Identify which cell holds the provided text, then report its (x, y) central coordinate. 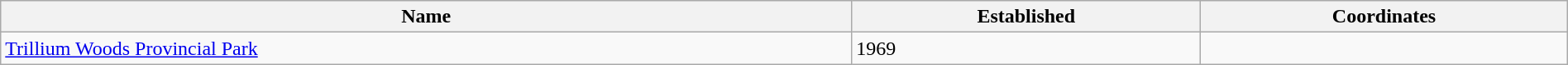
Trillium Woods Provincial Park (427, 48)
Name (427, 17)
Established (1026, 17)
Coordinates (1384, 17)
1969 (1026, 48)
